From the cell containing the given text, extract its center point as [X, Y] coordinate. 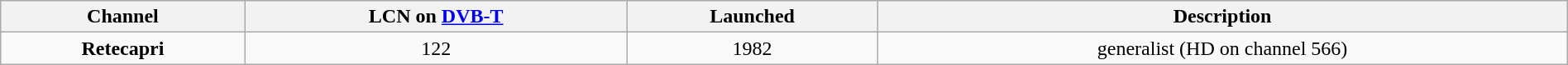
Launched [753, 17]
LCN on DVB-T [436, 17]
generalist (HD on channel 566) [1222, 48]
1982 [753, 48]
122 [436, 48]
Retecapri [122, 48]
Channel [122, 17]
Description [1222, 17]
